Scan for the cell matching the given text and deliver its [X, Y] coordinate at center. 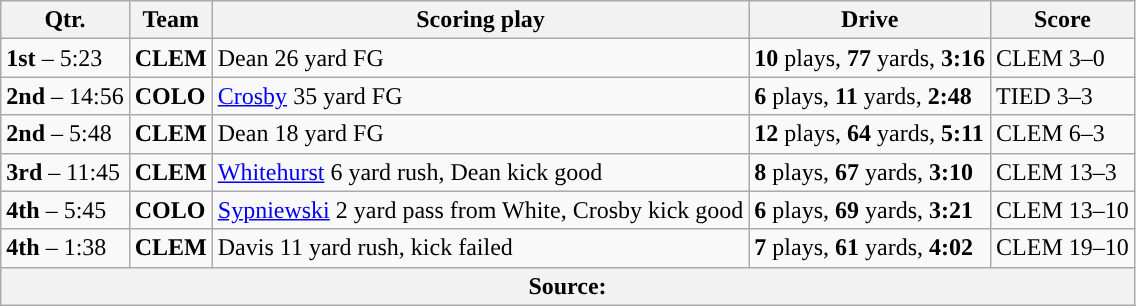
Whitehurst 6 yard rush, Dean kick good [480, 172]
8 plays, 67 yards, 3:10 [870, 172]
Dean 18 yard FG [480, 134]
Davis 11 yard rush, kick failed [480, 248]
Team [170, 20]
3rd – 11:45 [65, 172]
CLEM 3–0 [1063, 58]
4th – 1:38 [65, 248]
6 plays, 11 yards, 2:48 [870, 96]
TIED 3–3 [1063, 96]
Qtr. [65, 20]
Crosby 35 yard FG [480, 96]
CLEM 13–10 [1063, 210]
12 plays, 64 yards, 5:11 [870, 134]
1st – 5:23 [65, 58]
Drive [870, 20]
CLEM 6–3 [1063, 134]
Scoring play [480, 20]
10 plays, 77 yards, 3:16 [870, 58]
CLEM 13–3 [1063, 172]
6 plays, 69 yards, 3:21 [870, 210]
CLEM 19–10 [1063, 248]
Sypniewski 2 yard pass from White, Crosby kick good [480, 210]
2nd – 5:48 [65, 134]
7 plays, 61 yards, 4:02 [870, 248]
Score [1063, 20]
4th – 5:45 [65, 210]
Source: [568, 286]
2nd – 14:56 [65, 96]
Dean 26 yard FG [480, 58]
